Pinpoint the cell where the given text exists, returning its [x, y] midpoint coordinate. 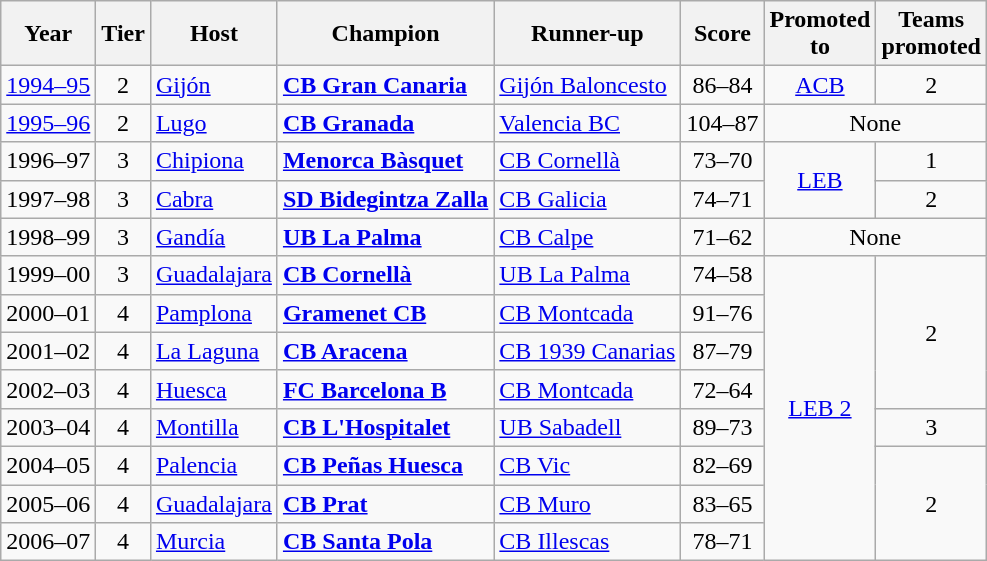
Montilla [214, 427]
71–62 [722, 237]
Gijón [214, 85]
LEB 2 [820, 408]
FC Barcelona B [385, 389]
CB Santa Pola [385, 542]
CB Calpe [588, 237]
Valencia BC [588, 123]
1997–98 [48, 199]
Huesca [214, 389]
Champion [385, 34]
CB Galicia [588, 199]
104–87 [722, 123]
1999–00 [48, 275]
La Laguna [214, 351]
CB Muro [588, 503]
2005–06 [48, 503]
Chipiona [214, 161]
Tier [124, 34]
Palencia [214, 465]
CB Prat [385, 503]
CB Peñas Huesca [385, 465]
72–64 [722, 389]
82–69 [722, 465]
CB Aracena [385, 351]
Menorca Bàsquet [385, 161]
SD Bidegintza Zalla [385, 199]
2002–03 [48, 389]
1996–97 [48, 161]
CB L'Hospitalet [385, 427]
CB Illescas [588, 542]
78–71 [722, 542]
UB Sabadell [588, 427]
CB Gran Canaria [385, 85]
2006–07 [48, 542]
CB Vic [588, 465]
Cabra [214, 199]
74–58 [722, 275]
Runner-up [588, 34]
83–65 [722, 503]
Host [214, 34]
LEB [820, 180]
73–70 [722, 161]
Teamspromoted [932, 34]
2000–01 [48, 313]
Pamplona [214, 313]
87–79 [722, 351]
ACB [820, 85]
Score [722, 34]
2001–02 [48, 351]
1994–95 [48, 85]
Gandía [214, 237]
CB Granada [385, 123]
Gijón Baloncesto [588, 85]
Promotedto [820, 34]
74–71 [722, 199]
Year [48, 34]
Murcia [214, 542]
89–73 [722, 427]
Gramenet CB [385, 313]
1995–96 [48, 123]
Lugo [214, 123]
CB 1939 Canarias [588, 351]
2003–04 [48, 427]
2004–05 [48, 465]
1998–99 [48, 237]
91–76 [722, 313]
86–84 [722, 85]
1 [932, 161]
